Extract the [X, Y] coordinate from the center of the cell holding the provided text.  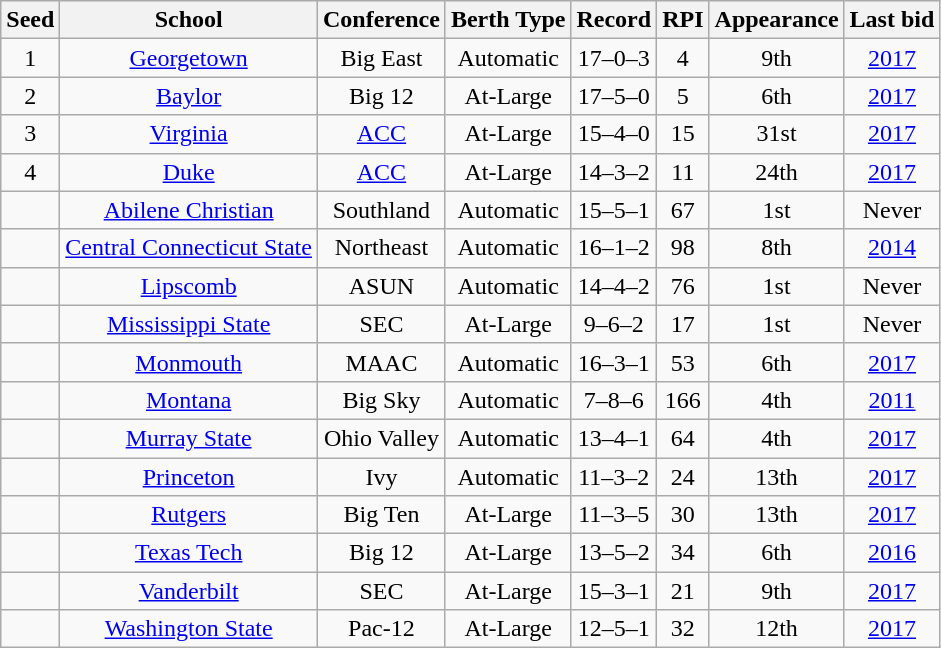
24th [776, 172]
Georgetown [189, 58]
16–3–1 [614, 362]
Baylor [189, 96]
1 [30, 58]
15–3–1 [614, 591]
14–4–2 [614, 286]
7–8–6 [614, 400]
Southland [381, 210]
Last bid [892, 20]
Texas Tech [189, 553]
11 [683, 172]
Lipscomb [189, 286]
Central Connecticut State [189, 248]
67 [683, 210]
11–3–2 [614, 477]
Montana [189, 400]
Record [614, 20]
34 [683, 553]
76 [683, 286]
School [189, 20]
64 [683, 438]
Seed [30, 20]
12–5–1 [614, 629]
2016 [892, 553]
MAAC [381, 362]
Mississippi State [189, 324]
2011 [892, 400]
24 [683, 477]
Ivy [381, 477]
Murray State [189, 438]
13–4–1 [614, 438]
Big East [381, 58]
2 [30, 96]
3 [30, 134]
17–5–0 [614, 96]
Princeton [189, 477]
32 [683, 629]
98 [683, 248]
RPI [683, 20]
Rutgers [189, 515]
12th [776, 629]
Big Ten [381, 515]
ASUN [381, 286]
53 [683, 362]
17–0–3 [614, 58]
2014 [892, 248]
Conference [381, 20]
Monmouth [189, 362]
11–3–5 [614, 515]
166 [683, 400]
15–5–1 [614, 210]
14–3–2 [614, 172]
Duke [189, 172]
Big Sky [381, 400]
8th [776, 248]
31st [776, 134]
21 [683, 591]
Virginia [189, 134]
17 [683, 324]
30 [683, 515]
15–4–0 [614, 134]
Ohio Valley [381, 438]
13–5–2 [614, 553]
Abilene Christian [189, 210]
Washington State [189, 629]
16–1–2 [614, 248]
Northeast [381, 248]
Berth Type [508, 20]
15 [683, 134]
9–6–2 [614, 324]
Pac-12 [381, 629]
Appearance [776, 20]
Vanderbilt [189, 591]
5 [683, 96]
